Output the [x, y] coordinate of the center of the cell containing the given text.  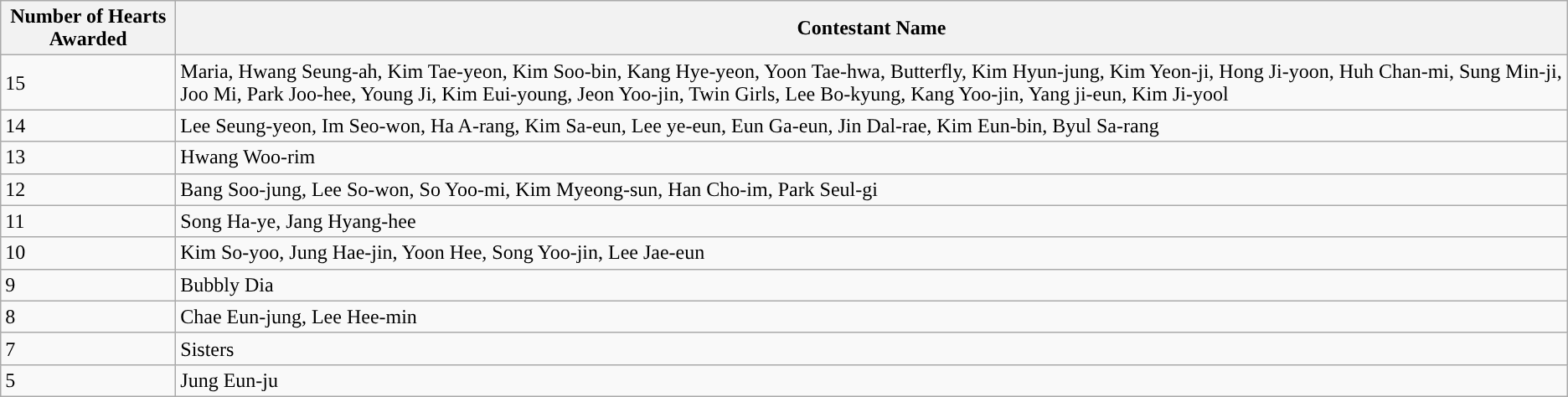
9 [89, 285]
7 [89, 348]
Lee Seung-yeon, Im Seo-won, Ha A-rang, Kim Sa-eun, Lee ye-eun, Eun Ga-eun, Jin Dal-rae, Kim Eun-bin, Byul Sa-rang [871, 126]
Number of Hearts Awarded [89, 28]
14 [89, 126]
Bang Soo-jung, Lee So-won, So Yoo-mi, Kim Myeong-sun, Han Cho-im, Park Seul-gi [871, 189]
11 [89, 221]
Song Ha-ye, Jang Hyang-hee [871, 221]
Sisters [871, 348]
15 [89, 82]
Chae Eun-jung, Lee Hee-min [871, 317]
Bubbly Dia [871, 285]
12 [89, 189]
Kim So-yoo, Jung Hae-jin, Yoon Hee, Song Yoo-jin, Lee Jae-eun [871, 253]
8 [89, 317]
Jung Eun-ju [871, 380]
Contestant Name [871, 28]
13 [89, 157]
10 [89, 253]
5 [89, 380]
Hwang Woo-rim [871, 157]
